Capture the cell that displays the provided text and extract its [X, Y] central coordinate. 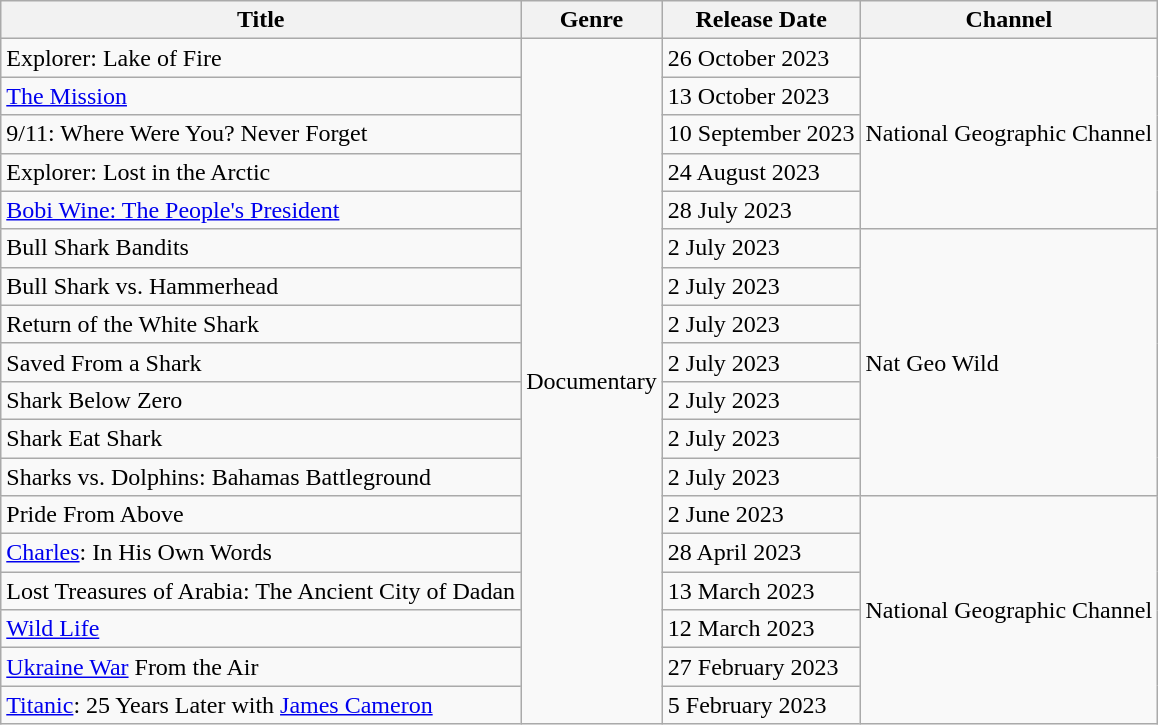
Shark Below Zero [261, 400]
13 March 2023 [761, 591]
Charles: In His Own Words [261, 553]
Saved From a Shark [261, 362]
Sharks vs. Dolphins: Bahamas Battleground [261, 477]
13 October 2023 [761, 96]
Bull Shark Bandits [261, 248]
28 April 2023 [761, 553]
The Mission [261, 96]
Nat Geo Wild [1009, 362]
28 July 2023 [761, 210]
Genre [592, 20]
27 February 2023 [761, 667]
10 September 2023 [761, 134]
Release Date [761, 20]
Lost Treasures of Arabia: The Ancient City of Dadan [261, 591]
2 June 2023 [761, 515]
Titanic: 25 Years Later with James Cameron [261, 705]
Explorer: Lost in the Arctic [261, 172]
12 March 2023 [761, 629]
Ukraine War From the Air [261, 667]
Wild Life [261, 629]
Pride From Above [261, 515]
Channel [1009, 20]
Bobi Wine: The People's President [261, 210]
Title [261, 20]
Shark Eat Shark [261, 438]
9/11: Where Were You? Never Forget [261, 134]
5 February 2023 [761, 705]
Explorer: Lake of Fire [261, 58]
Return of the White Shark [261, 324]
Bull Shark vs. Hammerhead [261, 286]
Documentary [592, 382]
24 August 2023 [761, 172]
26 October 2023 [761, 58]
